Provide the (X, Y) coordinate of the cell's center where the given text is located.  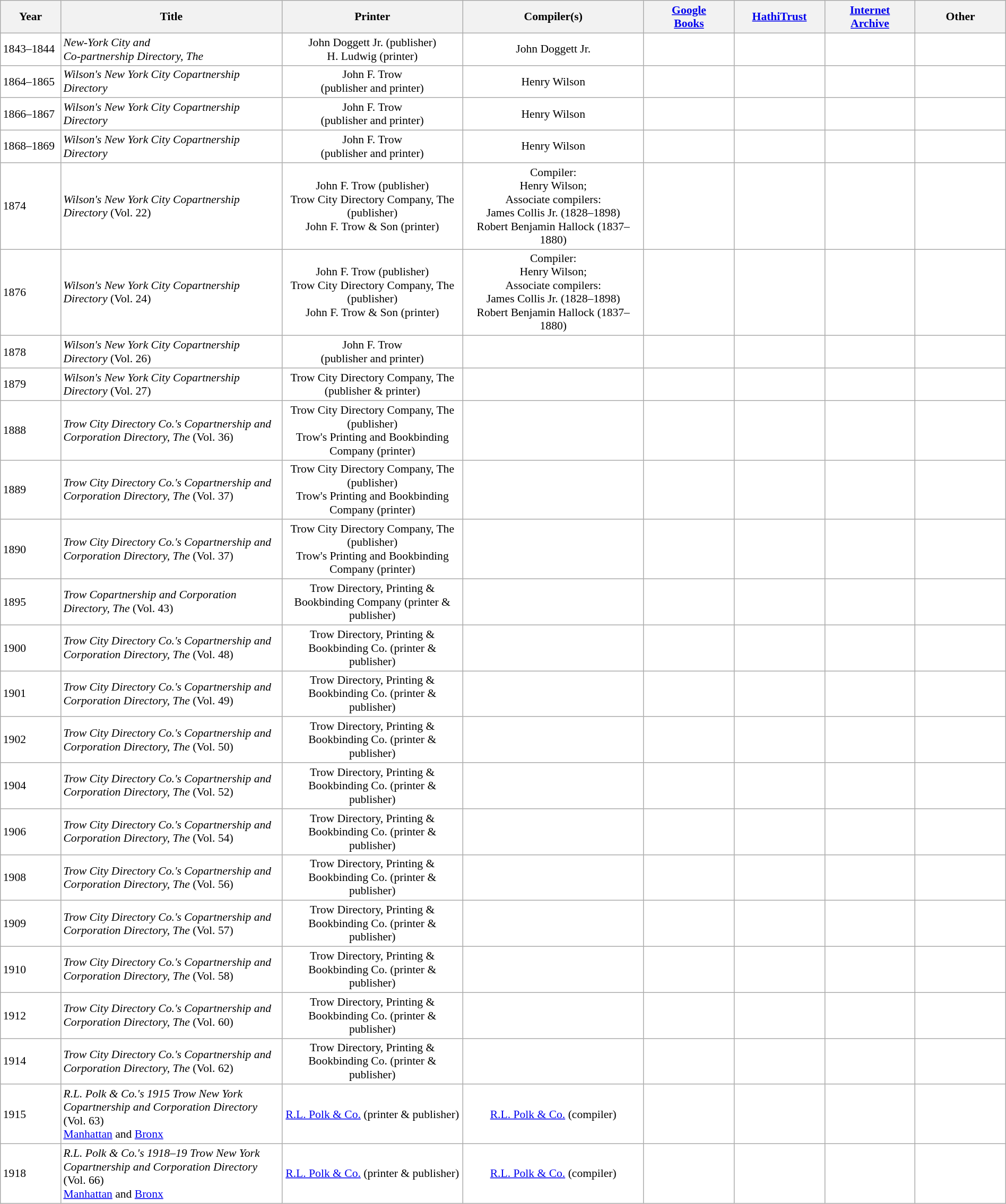
Trow City Directory Co.'s Copartnership and Corporation Directory, The (Vol. 52) (171, 786)
Other (960, 17)
1906 (31, 832)
Trow City Directory Co.'s Copartnership and Corporation Directory, The (Vol. 36) (171, 430)
Trow City Directory Co.'s Copartnership and Corporation Directory, The (Vol. 49) (171, 694)
1914 (31, 1062)
R.L. Polk & Co.'s 1918–19 Trow New York Copartnership and Corporation Directory (Vol. 66)Manhattan and Bronx (171, 1174)
Wilson's New York City Copartnership Directory (Vol. 24) (171, 293)
Trow Copartnership and Corporation Directory, The (Vol. 43) (171, 603)
1874 (31, 206)
1879 (31, 384)
1901 (31, 694)
Trow City Directory Company, The (publisher & printer) (372, 384)
Wilson's New York City Copartnership Directory (Vol. 26) (171, 352)
Trow City Directory Co.'s Copartnership and Corporation Directory, The (Vol. 56) (171, 877)
1878 (31, 352)
1904 (31, 786)
1868–1869 (31, 146)
1888 (31, 430)
1909 (31, 924)
Wilson's New York City Copartnership Directory (Vol. 27) (171, 384)
1843–1844 (31, 49)
1889 (31, 490)
1876 (31, 293)
InternetArchive (870, 17)
Trow City Directory Co.'s Copartnership and Corporation Directory, The (Vol. 57) (171, 924)
Year (31, 17)
1915 (31, 1114)
1910 (31, 970)
1900 (31, 648)
New-York City andCo-partnership Directory, The (171, 49)
Trow City Directory Co.'s Copartnership and Corporation Directory, The (Vol. 58) (171, 970)
Trow Directory, Printing & Bookbinding Company (printer & publisher) (372, 603)
1912 (31, 1015)
R.L. Polk & Co.'s 1915 Trow New York Copartnership and Corporation Directory (Vol. 63)Manhattan and Bronx (171, 1114)
HathiTrust (779, 17)
John Doggett Jr. (553, 49)
1866–1867 (31, 115)
1918 (31, 1174)
Trow City Directory Co.'s Copartnership and Corporation Directory, The (Vol. 62) (171, 1062)
1908 (31, 877)
Compiler(s) (553, 17)
Printer (372, 17)
1895 (31, 603)
1902 (31, 740)
GoogleBooks (689, 17)
John Doggett Jr. (publisher)H. Ludwig (printer) (372, 49)
Trow City Directory Co.'s Copartnership and Corporation Directory, The (Vol. 48) (171, 648)
Trow City Directory Co.'s Copartnership and Corporation Directory, The (Vol. 54) (171, 832)
Title (171, 17)
1864–1865 (31, 82)
Wilson's New York City Copartnership Directory (Vol. 22) (171, 206)
1890 (31, 549)
Trow City Directory Co.'s Copartnership and Corporation Directory, The (Vol. 50) (171, 740)
Trow City Directory Co.'s Copartnership and Corporation Directory, The (Vol. 60) (171, 1015)
